Determine the (x, y) coordinate at the center of the cell enclosing the given text.  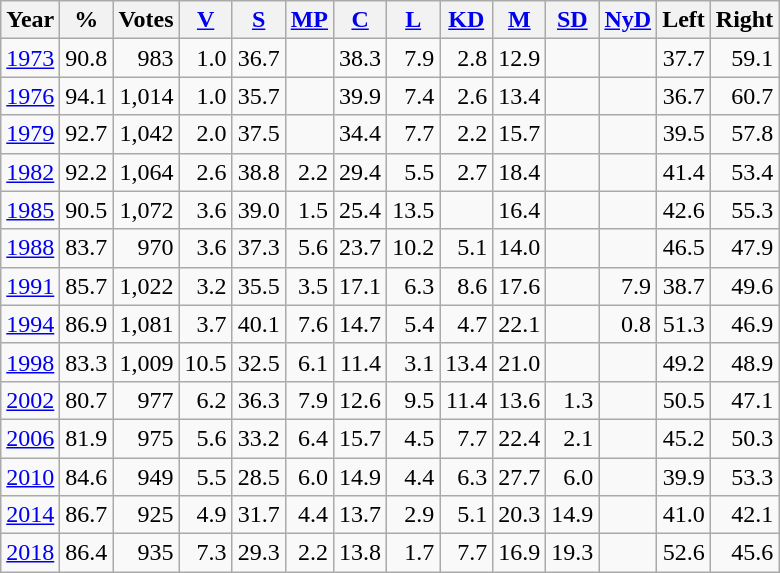
29.4 (360, 172)
52.6 (684, 553)
20.3 (520, 515)
4.9 (206, 515)
4.5 (414, 438)
7.4 (414, 96)
3.2 (206, 286)
2.1 (572, 438)
2.9 (414, 515)
37.3 (258, 248)
1976 (30, 96)
S (258, 20)
L (414, 20)
1979 (30, 134)
975 (146, 438)
6.4 (309, 438)
14.0 (520, 248)
Left (684, 20)
NyD (628, 20)
83.3 (86, 362)
37.5 (258, 134)
2010 (30, 477)
1.7 (414, 553)
C (360, 20)
2006 (30, 438)
7.3 (206, 553)
1998 (30, 362)
46.5 (684, 248)
18.4 (520, 172)
34.4 (360, 134)
47.1 (744, 400)
90.8 (86, 58)
48.9 (744, 362)
38.8 (258, 172)
10.2 (414, 248)
3.7 (206, 324)
92.7 (86, 134)
5.4 (414, 324)
V (206, 20)
MP (309, 20)
55.3 (744, 210)
45.6 (744, 553)
12.9 (520, 58)
35.7 (258, 96)
13.7 (360, 515)
1994 (30, 324)
41.4 (684, 172)
13.8 (360, 553)
1,009 (146, 362)
8.6 (466, 286)
12.6 (360, 400)
38.7 (684, 286)
50.5 (684, 400)
49.2 (684, 362)
10.5 (206, 362)
80.7 (86, 400)
33.2 (258, 438)
41.0 (684, 515)
84.6 (86, 477)
59.1 (744, 58)
22.1 (520, 324)
51.3 (684, 324)
49.6 (744, 286)
16.9 (520, 553)
Right (744, 20)
86.9 (86, 324)
1.5 (309, 210)
83.7 (86, 248)
1,022 (146, 286)
2014 (30, 515)
13.5 (414, 210)
60.7 (744, 96)
36.3 (258, 400)
7.6 (309, 324)
3.5 (309, 286)
22.4 (520, 438)
50.3 (744, 438)
1,064 (146, 172)
94.1 (86, 96)
1985 (30, 210)
19.3 (572, 553)
% (86, 20)
1,081 (146, 324)
4.7 (466, 324)
81.9 (86, 438)
53.3 (744, 477)
31.7 (258, 515)
42.1 (744, 515)
90.5 (86, 210)
6.2 (206, 400)
28.5 (258, 477)
46.9 (744, 324)
25.4 (360, 210)
983 (146, 58)
1,042 (146, 134)
85.7 (86, 286)
2.7 (466, 172)
1988 (30, 248)
45.2 (684, 438)
40.1 (258, 324)
SD (572, 20)
86.7 (86, 515)
37.7 (684, 58)
1973 (30, 58)
0.8 (628, 324)
86.4 (86, 553)
39.0 (258, 210)
47.9 (744, 248)
38.3 (360, 58)
6.1 (309, 362)
9.5 (414, 400)
16.4 (520, 210)
14.7 (360, 324)
1991 (30, 286)
17.1 (360, 286)
23.7 (360, 248)
13.6 (520, 400)
1,014 (146, 96)
17.6 (520, 286)
970 (146, 248)
53.4 (744, 172)
935 (146, 553)
M (520, 20)
32.5 (258, 362)
KD (466, 20)
949 (146, 477)
42.6 (684, 210)
2.8 (466, 58)
1.3 (572, 400)
2002 (30, 400)
35.5 (258, 286)
92.2 (86, 172)
21.0 (520, 362)
29.3 (258, 553)
3.1 (414, 362)
1982 (30, 172)
977 (146, 400)
Votes (146, 20)
2018 (30, 553)
2.0 (206, 134)
1,072 (146, 210)
Year (30, 20)
57.8 (744, 134)
27.7 (520, 477)
39.5 (684, 134)
925 (146, 515)
